Detect which cell encompasses the target text, then output its (x, y) center coordinate. 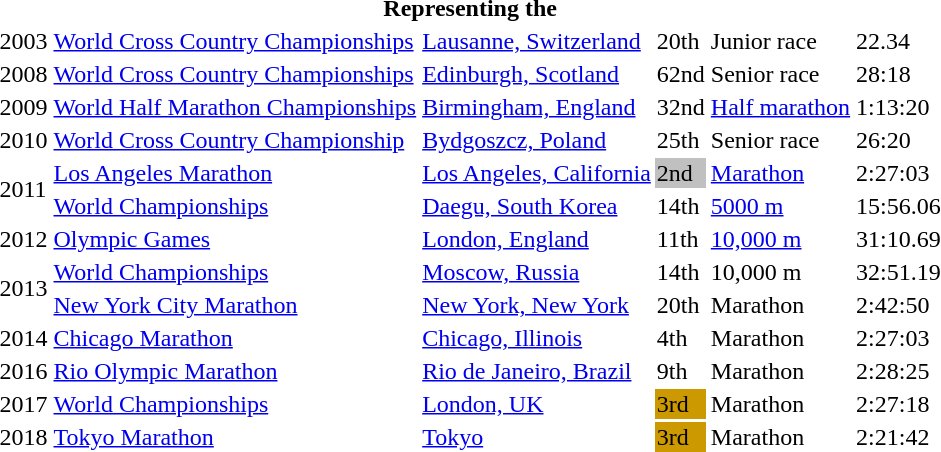
Moscow, Russia (537, 272)
Lausanne, Switzerland (537, 41)
9th (680, 371)
Edinburgh, Scotland (537, 74)
New York, New York (537, 305)
Bydgoszcz, Poland (537, 140)
4th (680, 338)
London, UK (537, 404)
25th (680, 140)
Tokyo (537, 437)
Chicago, Illinois (537, 338)
Daegu, South Korea (537, 206)
5000 m (780, 206)
Tokyo Marathon (235, 437)
32nd (680, 107)
Half marathon (780, 107)
Junior race (780, 41)
World Cross Country Championship (235, 140)
Rio Olympic Marathon (235, 371)
Los Angeles Marathon (235, 173)
62nd (680, 74)
World Half Marathon Championships (235, 107)
Chicago Marathon (235, 338)
Olympic Games (235, 239)
London, England (537, 239)
11th (680, 239)
Rio de Janeiro, Brazil (537, 371)
2nd (680, 173)
Birmingham, England (537, 107)
New York City Marathon (235, 305)
Los Angeles, California (537, 173)
